Output the (X, Y) coordinate of the center of the cell containing the given text.  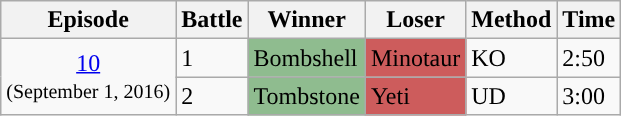
Method (512, 20)
2 (212, 96)
KO (512, 58)
Time (589, 20)
10(September 1, 2016) (88, 77)
2:50 (589, 58)
Loser (415, 20)
Bombshell (306, 58)
Winner (306, 20)
Minotaur (415, 58)
UD (512, 96)
Tombstone (306, 96)
3:00 (589, 96)
Battle (212, 20)
1 (212, 58)
Episode (88, 20)
Yeti (415, 96)
